Provide the [X, Y] coordinate of the cell's center where the given text is located.  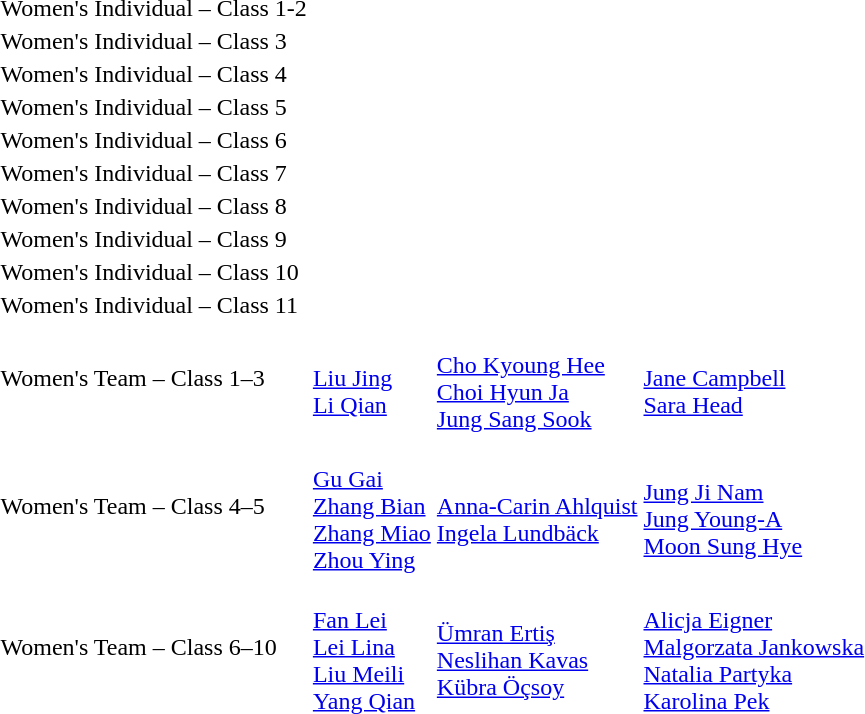
Gu GaiZhang BianZhang MiaoZhou Ying [372, 506]
Liu JingLi Qian [372, 378]
Cho Kyoung HeeChoi Hyun JaJung Sang Sook [537, 378]
Anna-Carin AhlquistIngela Lundbäck [537, 506]
